From the cell containing the given text, extract its center point as [x, y] coordinate. 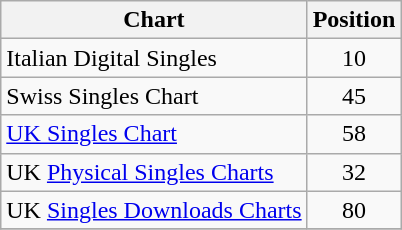
UK Singles Downloads Charts [154, 210]
32 [354, 172]
Swiss Singles Chart [154, 96]
Chart [154, 20]
Position [354, 20]
UK Physical Singles Charts [154, 172]
UK Singles Chart [154, 134]
Italian Digital Singles [154, 58]
80 [354, 210]
58 [354, 134]
45 [354, 96]
10 [354, 58]
